Return (X, Y) of the center of cell containing provided text 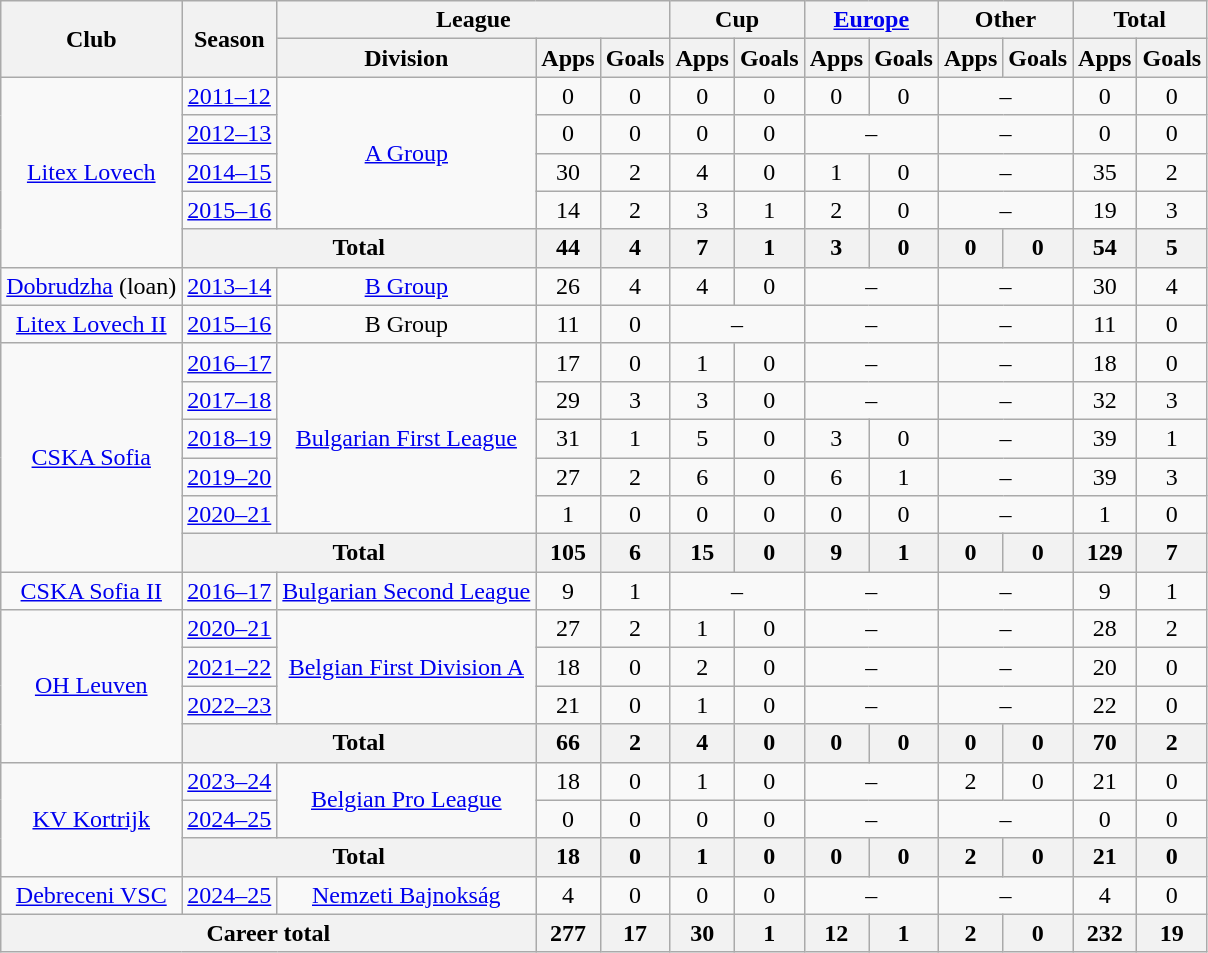
Bulgarian Second League (406, 591)
2019–20 (230, 477)
Belgian First Division A (406, 667)
70 (1105, 743)
66 (568, 743)
Career total (268, 933)
22 (1105, 705)
League (474, 20)
32 (1105, 400)
129 (1105, 553)
277 (568, 933)
31 (568, 438)
Belgian Pro League (406, 800)
Division (406, 58)
15 (702, 553)
Club (92, 39)
26 (568, 286)
Dobrudzha (loan) (92, 286)
232 (1105, 933)
A Group (406, 153)
Nemzeti Bajnokság (406, 895)
Litex Lovech II (92, 324)
Litex Lovech (92, 172)
20 (1105, 667)
Europe (871, 20)
2023–24 (230, 781)
14 (568, 210)
OH Leuven (92, 686)
54 (1105, 248)
Cup (737, 20)
2022–23 (230, 705)
CSKA Sofia II (92, 591)
2011–12 (230, 96)
KV Kortrijk (92, 819)
2013–14 (230, 286)
44 (568, 248)
2018–19 (230, 438)
Season (230, 39)
12 (836, 933)
Debreceni VSC (92, 895)
CSKA Sofia (92, 457)
35 (1105, 172)
2017–18 (230, 400)
29 (568, 400)
Bulgarian First League (406, 438)
105 (568, 553)
2021–22 (230, 667)
2014–15 (230, 172)
28 (1105, 629)
2012–13 (230, 134)
Other (1005, 20)
